Determine the (x, y) coordinate at the center of the cell enclosing the given text.  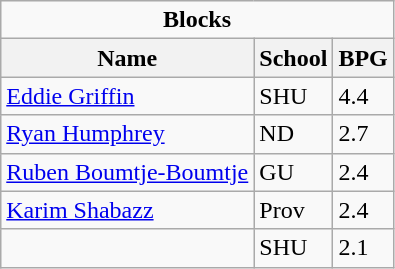
BPG (363, 58)
Name (128, 58)
Blocks (198, 20)
ND (294, 134)
Karim Shabazz (128, 210)
Prov (294, 210)
Ryan Humphrey (128, 134)
2.1 (363, 248)
Ruben Boumtje-Boumtje (128, 172)
GU (294, 172)
Eddie Griffin (128, 96)
2.7 (363, 134)
School (294, 58)
4.4 (363, 96)
